Identify which cell holds the provided text, then report its [x, y] central coordinate. 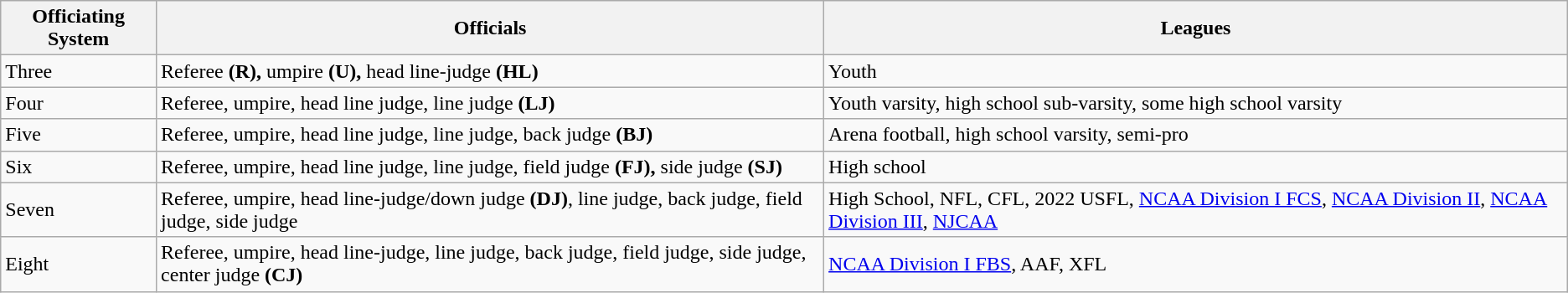
Five [79, 135]
Youth varsity, high school sub-varsity, some high school varsity [1196, 103]
Referee, umpire, head line judge, line judge, field judge (FJ), side judge (SJ) [491, 167]
Referee, umpire, head line judge, line judge, back judge (BJ) [491, 135]
Officials [491, 28]
Referee, umpire, head line judge, line judge (LJ) [491, 103]
Referee (R), umpire (U), head line-judge (HL) [491, 71]
Leagues [1196, 28]
Officiating System [79, 28]
Eight [79, 265]
NCAA Division I FBS, AAF, XFL [1196, 265]
Youth [1196, 71]
Seven [79, 209]
Arena football, high school varsity, semi-pro [1196, 135]
Referee, umpire, head line-judge/down judge (DJ), line judge, back judge, field judge, side judge [491, 209]
High school [1196, 167]
High School, NFL, CFL, 2022 USFL, NCAA Division I FCS, NCAA Division II, NCAA Division III, NJCAA [1196, 209]
Three [79, 71]
Referee, umpire, head line-judge, line judge, back judge, field judge, side judge, center judge (CJ) [491, 265]
Four [79, 103]
Six [79, 167]
